Return [X, Y] of the center of cell containing provided text 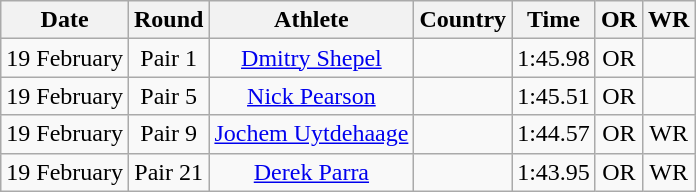
Jochem Uytdehaage [312, 134]
Derek Parra [312, 172]
Pair 9 [168, 134]
Nick Pearson [312, 96]
Round [168, 20]
Dmitry Shepel [312, 58]
Date [65, 20]
Pair 1 [168, 58]
1:45.51 [554, 96]
Time [554, 20]
1:44.57 [554, 134]
Athlete [312, 20]
1:45.98 [554, 58]
Pair 21 [168, 172]
1:43.95 [554, 172]
Country [463, 20]
Pair 5 [168, 96]
